Return (X, Y) of the center of cell containing provided text 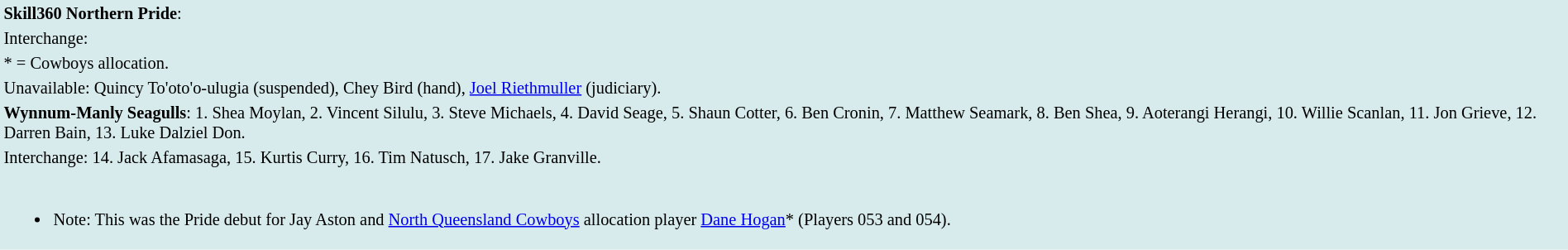
Note: This was the Pride debut for Jay Aston and North Queensland Cowboys allocation player Dane Hogan* (Players 053 and 054). (784, 209)
* = Cowboys allocation. (784, 63)
Unavailable: Quincy To'oto'o-ulugia (suspended), Chey Bird (hand), Joel Riethmuller (judiciary). (784, 88)
Interchange: 14. Jack Afamasaga, 15. Kurtis Curry, 16. Tim Natusch, 17. Jake Granville. (784, 157)
Interchange: (784, 38)
Skill360 Northern Pride: (784, 13)
